Extract the [x, y] coordinate from the center of the cell holding the provided text.  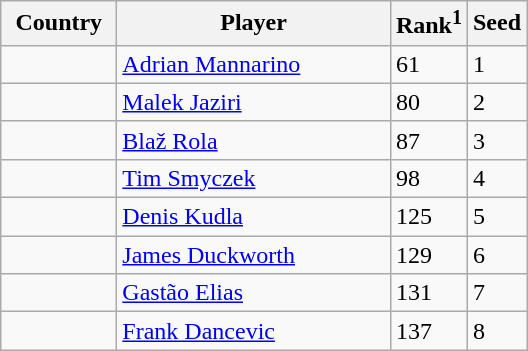
129 [428, 255]
Frank Dancevic [254, 331]
Country [59, 24]
7 [496, 293]
125 [428, 217]
2 [496, 102]
8 [496, 331]
Gastão Elias [254, 293]
3 [496, 140]
Player [254, 24]
James Duckworth [254, 255]
1 [496, 64]
137 [428, 331]
Denis Kudla [254, 217]
5 [496, 217]
Seed [496, 24]
Tim Smyczek [254, 178]
131 [428, 293]
87 [428, 140]
4 [496, 178]
61 [428, 64]
6 [496, 255]
Rank1 [428, 24]
Malek Jaziri [254, 102]
Blaž Rola [254, 140]
98 [428, 178]
80 [428, 102]
Adrian Mannarino [254, 64]
